Search for the cell housing the specified text and yield its [X, Y] center coordinate. 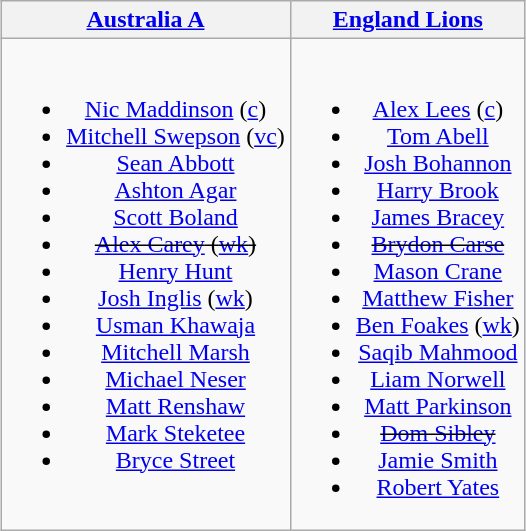
England Lions [408, 20]
Australia A [146, 20]
